Find where the given text appears and provide that cell's center as (x, y) coordinate. 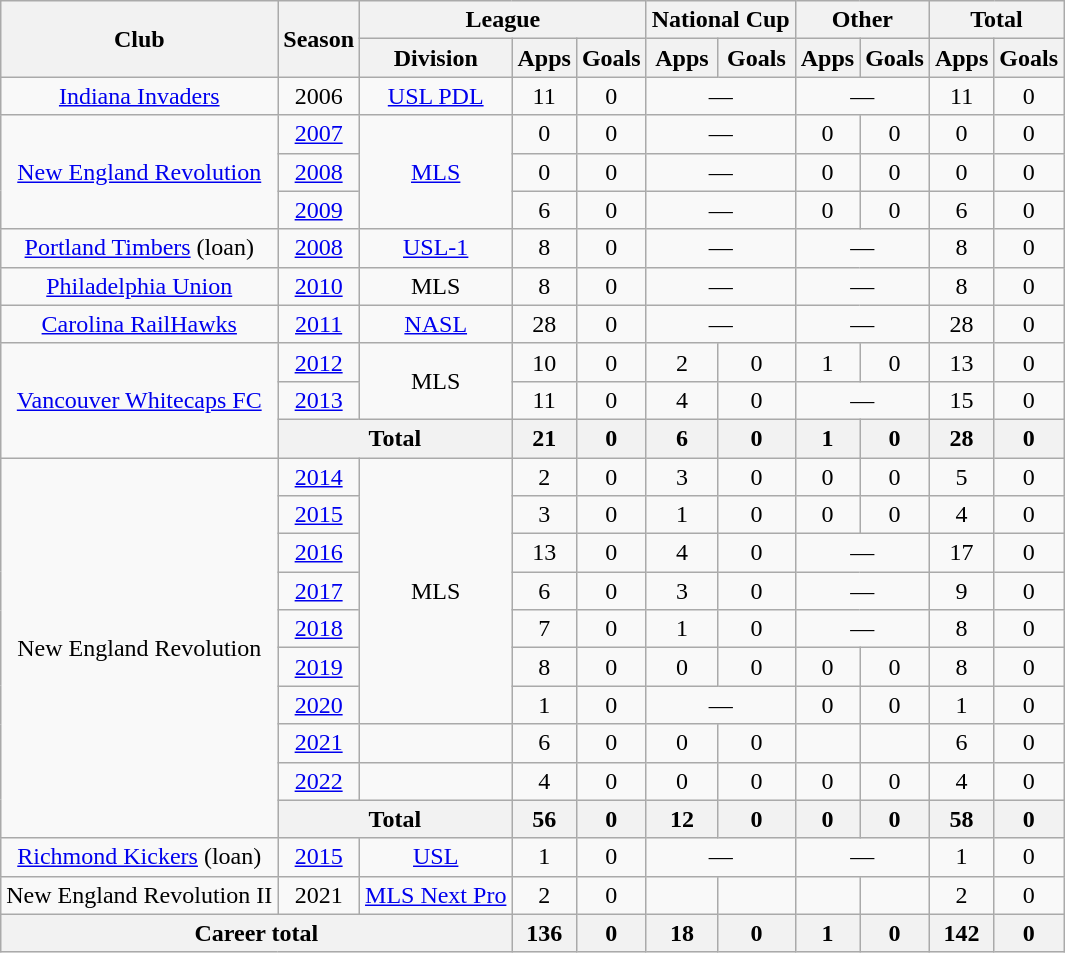
Carolina RailHawks (140, 324)
Career total (256, 933)
2019 (319, 667)
Division (436, 58)
2016 (319, 553)
NASL (436, 324)
2010 (319, 286)
2017 (319, 591)
League (504, 20)
18 (682, 933)
142 (961, 933)
MLS Next Pro (436, 895)
Philadelphia Union (140, 286)
9 (961, 591)
2009 (319, 210)
15 (961, 400)
Season (319, 39)
56 (544, 819)
17 (961, 553)
136 (544, 933)
National Cup (720, 20)
58 (961, 819)
Club (140, 39)
2011 (319, 324)
2020 (319, 705)
USL PDL (436, 96)
Portland Timbers (loan) (140, 248)
Indiana Invaders (140, 96)
Vancouver Whitecaps FC (140, 400)
2006 (319, 96)
New England Revolution II (140, 895)
Richmond Kickers (loan) (140, 857)
2012 (319, 362)
2022 (319, 781)
2014 (319, 477)
Other (862, 20)
2007 (319, 134)
2013 (319, 400)
2018 (319, 629)
5 (961, 477)
7 (544, 629)
21 (544, 438)
10 (544, 362)
USL-1 (436, 248)
USL (436, 857)
12 (682, 819)
